From the cell containing the given text, extract its center point as [X, Y] coordinate. 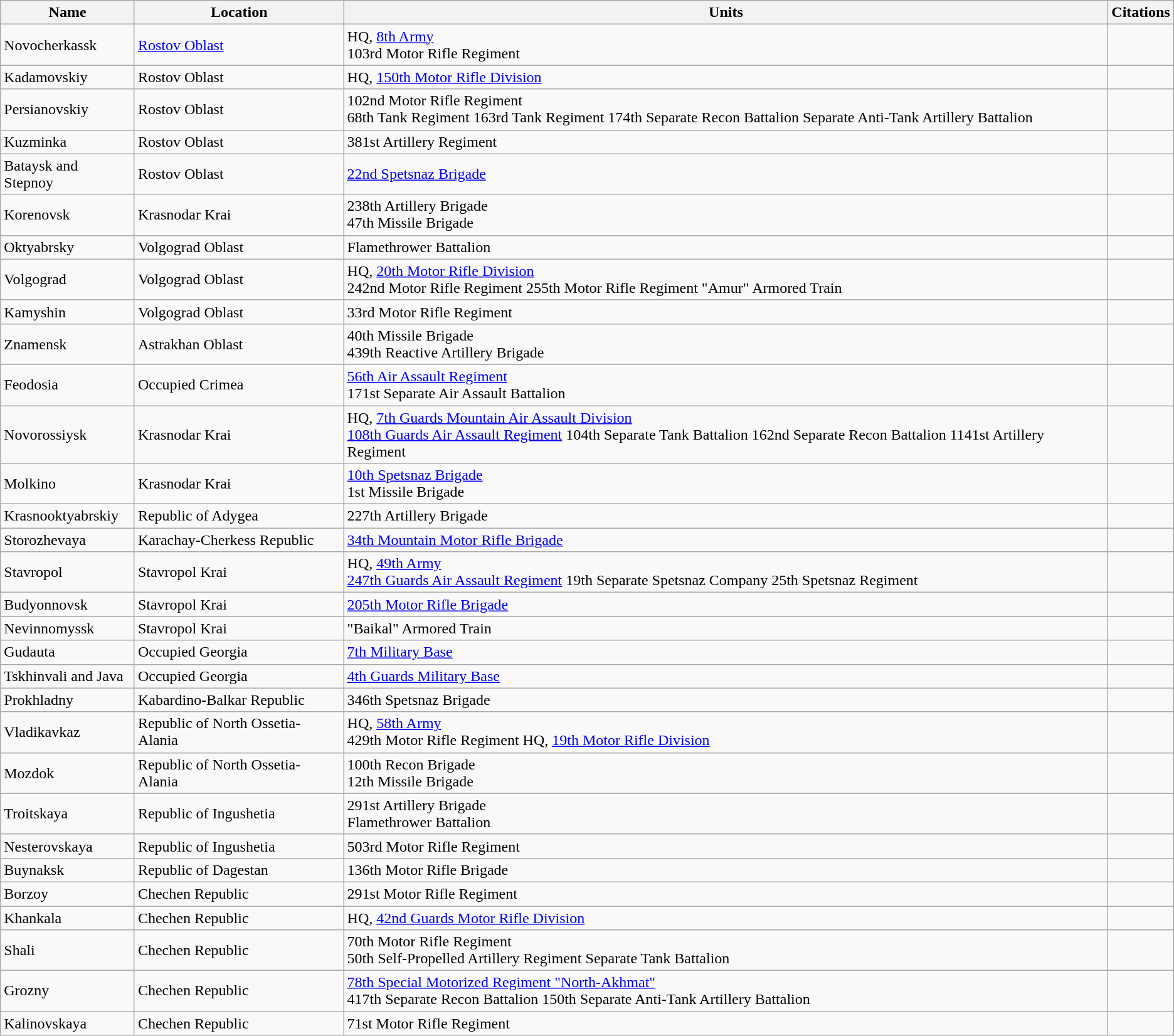
Novocherkassk [68, 45]
Nevinnomyssk [68, 628]
Storozhevaya [68, 540]
503rd Motor Rifle Regiment [726, 846]
Feodosia [68, 385]
Stavropol [68, 572]
Volgograd [68, 280]
Karachay-Cherkess Republic [239, 540]
Bataysk and Stepnoy [68, 174]
Location [239, 13]
Budyonnovsk [68, 605]
Republic of Adygea [239, 516]
Kuzminka [68, 142]
"Baikal" Armored Train [726, 628]
Republic of Dagestan [239, 870]
291st Artillery BrigadeFlamethrower Battalion [726, 814]
238th Artillery Brigade47th Missile Brigade [726, 214]
Units [726, 13]
Khankala [68, 917]
136th Motor Rifle Brigade [726, 870]
Shali [68, 951]
HQ, 49th Army247th Guards Air Assault Regiment 19th Separate Spetsnaz Company 25th Spetsnaz Regiment [726, 572]
7th Military Base [726, 652]
Gudauta [68, 652]
Znamensk [68, 344]
102nd Motor Rifle Regiment68th Tank Regiment 163rd Tank Regiment 174th Separate Recon Battalion Separate Anti-Tank Artillery Battalion [726, 109]
HQ, 20th Motor Rifle Division242nd Motor Rifle Regiment 255th Motor Rifle Regiment "Amur" Armored Train [726, 280]
4th Guards Military Base [726, 676]
346th Spetsnaz Brigade [726, 700]
71st Motor Rifle Regiment [726, 1023]
Grozny [68, 991]
HQ, 42nd Guards Motor Rifle Division [726, 917]
Nesterovskaya [68, 846]
Astrakhan Oblast [239, 344]
40th Missile Brigade439th Reactive Artillery Brigade [726, 344]
227th Artillery Brigade [726, 516]
22nd Spetsnaz Brigade [726, 174]
Persianovskiy [68, 109]
Tskhinvali and Java [68, 676]
Vladikavkaz [68, 732]
Buynaksk [68, 870]
56th Air Assault Regiment171st Separate Air Assault Battalion [726, 385]
33rd Motor Rifle Regiment [726, 312]
HQ, 58th Army429th Motor Rifle Regiment HQ, 19th Motor Rifle Division [726, 732]
34th Mountain Motor Rifle Brigade [726, 540]
Krasnooktyabrskiy [68, 516]
Occupied Crimea [239, 385]
HQ, 150th Motor Rifle Division [726, 77]
70th Motor Rifle Regiment50th Self-Propelled Artillery Regiment Separate Tank Battalion [726, 951]
HQ, 8th Army103rd Motor Rifle Regiment [726, 45]
291st Motor Rifle Regiment [726, 894]
Korenovsk [68, 214]
Kamyshin [68, 312]
Kabardino-Balkar Republic [239, 700]
100th Recon Brigade12th Missile Brigade [726, 773]
Troitskaya [68, 814]
Mozdok [68, 773]
Name [68, 13]
Borzoy [68, 894]
Flamethrower Battalion [726, 247]
381st Artillery Regiment [726, 142]
10th Spetsnaz Brigade1st Missile Brigade [726, 484]
Prokhladny [68, 700]
Citations [1141, 13]
Kadamovskiy [68, 77]
Oktyabrsky [68, 247]
Molkino [68, 484]
78th Special Motorized Regiment "North-Akhmat"417th Separate Recon Battalion 150th Separate Anti-Tank Artillery Battalion [726, 991]
Kalinovskaya [68, 1023]
Novorossiysk [68, 434]
205th Motor Rifle Brigade [726, 605]
